Search for the cell housing the specified text and yield its [X, Y] center coordinate. 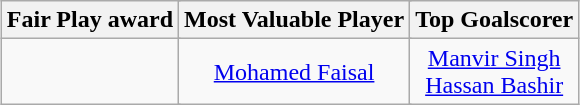
Most Valuable Player [294, 20]
Top Goalscorer [494, 20]
Mohamed Faisal [294, 72]
Manvir Singh Hassan Bashir [494, 72]
Fair Play award [90, 20]
